Output the (x, y) coordinate of the center of the cell containing the given text.  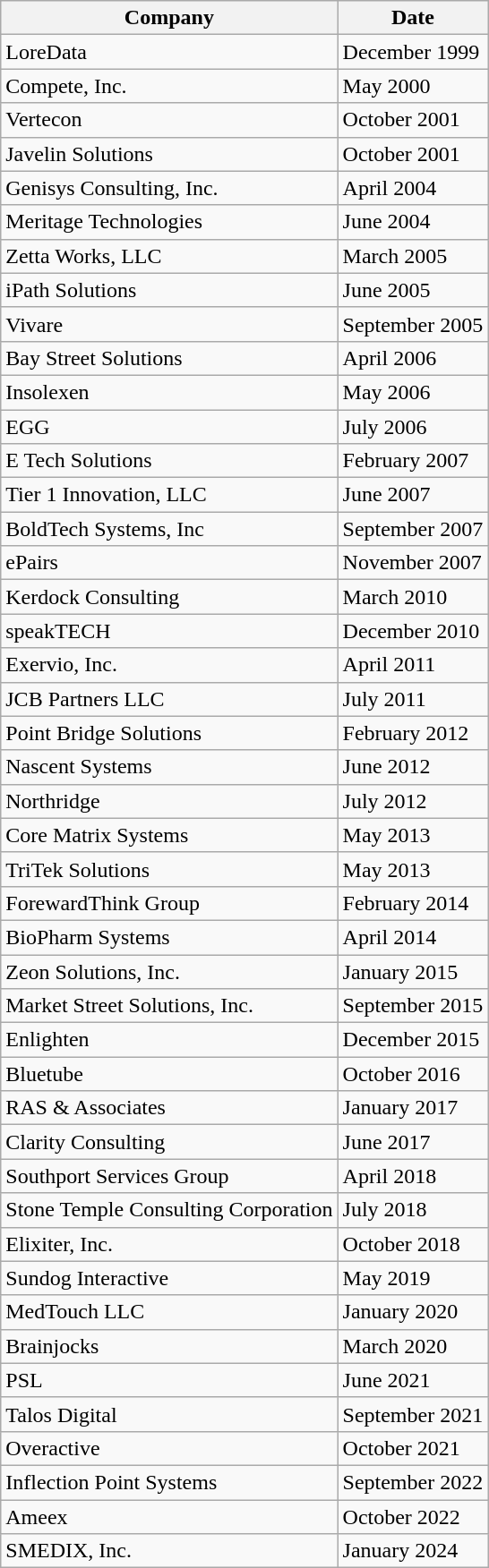
Talos Digital (169, 1414)
April 2014 (413, 937)
BoldTech Systems, Inc (169, 529)
September 2022 (413, 1482)
June 2021 (413, 1380)
Tier 1 Innovation, LLC (169, 495)
October 2016 (413, 1074)
E Tech Solutions (169, 461)
TriTek Solutions (169, 869)
speakTECH (169, 631)
June 2017 (413, 1142)
June 2004 (413, 222)
MedTouch LLC (169, 1312)
May 2000 (413, 86)
Bluetube (169, 1074)
March 2005 (413, 256)
July 2011 (413, 699)
Market Street Solutions, Inc. (169, 1006)
October 2018 (413, 1244)
October 2021 (413, 1448)
Meritage Technologies (169, 222)
Date (413, 18)
June 2007 (413, 495)
JCB Partners LLC (169, 699)
BioPharm Systems (169, 937)
Javelin Solutions (169, 154)
ForewardThink Group (169, 903)
PSL (169, 1380)
ePairs (169, 563)
January 2024 (413, 1551)
Overactive (169, 1448)
July 2006 (413, 427)
April 2006 (413, 358)
April 2011 (413, 665)
RAS & Associates (169, 1108)
Vivare (169, 324)
September 2007 (413, 529)
Northridge (169, 801)
Vertecon (169, 120)
October 2022 (413, 1517)
Clarity Consulting (169, 1142)
Company (169, 18)
September 2021 (413, 1414)
Stone Temple Consulting Corporation (169, 1210)
May 2019 (413, 1278)
June 2012 (413, 767)
Insolexen (169, 392)
Inflection Point Systems (169, 1482)
Bay Street Solutions (169, 358)
March 2020 (413, 1346)
May 2006 (413, 392)
February 2007 (413, 461)
iPath Solutions (169, 290)
December 2015 (413, 1040)
Enlighten (169, 1040)
Kerdock Consulting (169, 597)
LoreData (169, 52)
Compete, Inc. (169, 86)
January 2020 (413, 1312)
Core Matrix Systems (169, 835)
Nascent Systems (169, 767)
December 1999 (413, 52)
Genisys Consulting, Inc. (169, 188)
July 2012 (413, 801)
February 2014 (413, 903)
Sundog Interactive (169, 1278)
April 2004 (413, 188)
April 2018 (413, 1176)
Brainjocks (169, 1346)
Southport Services Group (169, 1176)
Zeon Solutions, Inc. (169, 971)
EGG (169, 427)
July 2018 (413, 1210)
December 2010 (413, 631)
November 2007 (413, 563)
Point Bridge Solutions (169, 733)
Zetta Works, LLC (169, 256)
June 2005 (413, 290)
January 2015 (413, 971)
SMEDIX, Inc. (169, 1551)
September 2005 (413, 324)
Exervio, Inc. (169, 665)
February 2012 (413, 733)
January 2017 (413, 1108)
September 2015 (413, 1006)
Ameex (169, 1517)
Elixiter, Inc. (169, 1244)
March 2010 (413, 597)
